Detect which cell encompasses the target text, then output its (x, y) center coordinate. 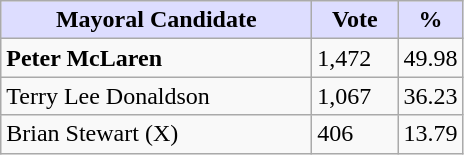
49.98 (430, 58)
1,472 (355, 58)
Mayoral Candidate (156, 20)
Peter McLaren (156, 58)
Terry Lee Donaldson (156, 96)
406 (355, 134)
% (430, 20)
36.23 (430, 96)
1,067 (355, 96)
Vote (355, 20)
Brian Stewart (X) (156, 134)
13.79 (430, 134)
